Identify which cell holds the provided text, then report its (x, y) central coordinate. 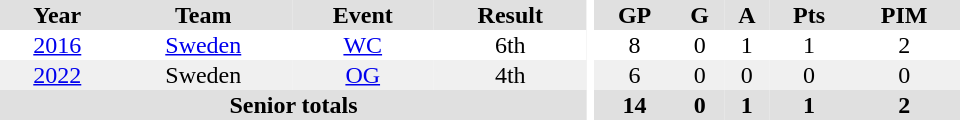
Team (204, 15)
2016 (58, 45)
8 (635, 45)
4th (511, 75)
14 (635, 105)
OG (363, 75)
WC (363, 45)
A (747, 15)
Result (511, 15)
Senior totals (294, 105)
PIM (904, 15)
6 (635, 75)
Event (363, 15)
G (700, 15)
Year (58, 15)
2022 (58, 75)
6th (511, 45)
Pts (810, 15)
GP (635, 15)
